Detect which cell encompasses the target text, then output its (x, y) center coordinate. 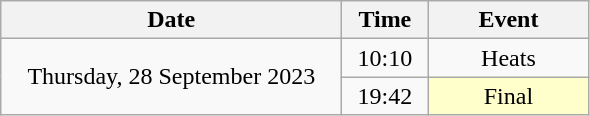
19:42 (385, 96)
Heats (508, 58)
Time (385, 20)
Thursday, 28 September 2023 (172, 77)
Event (508, 20)
10:10 (385, 58)
Final (508, 96)
Date (172, 20)
